Determine the (X, Y) coordinate at the center of the cell enclosing the given text.  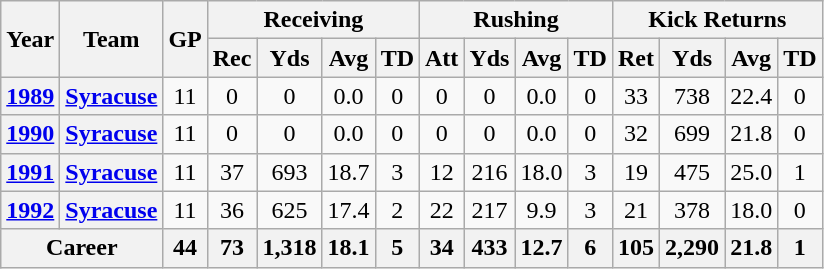
33 (636, 96)
2 (397, 210)
32 (636, 134)
Team (112, 39)
Kick Returns (717, 20)
625 (290, 210)
18.1 (348, 248)
Ret (636, 58)
GP (185, 39)
17.4 (348, 210)
18.7 (348, 172)
25.0 (752, 172)
475 (692, 172)
1991 (30, 172)
19 (636, 172)
6 (590, 248)
22.4 (752, 96)
Rushing (516, 20)
699 (692, 134)
37 (232, 172)
1989 (30, 96)
73 (232, 248)
12 (442, 172)
1990 (30, 134)
433 (490, 248)
21 (636, 210)
216 (490, 172)
Career (82, 248)
44 (185, 248)
217 (490, 210)
12.7 (542, 248)
Att (442, 58)
Year (30, 39)
Receiving (313, 20)
378 (692, 210)
1,318 (290, 248)
738 (692, 96)
36 (232, 210)
1992 (30, 210)
693 (290, 172)
2,290 (692, 248)
34 (442, 248)
105 (636, 248)
22 (442, 210)
Rec (232, 58)
9.9 (542, 210)
5 (397, 248)
